Extract the [X, Y] coordinate from the center of the cell holding the provided text.  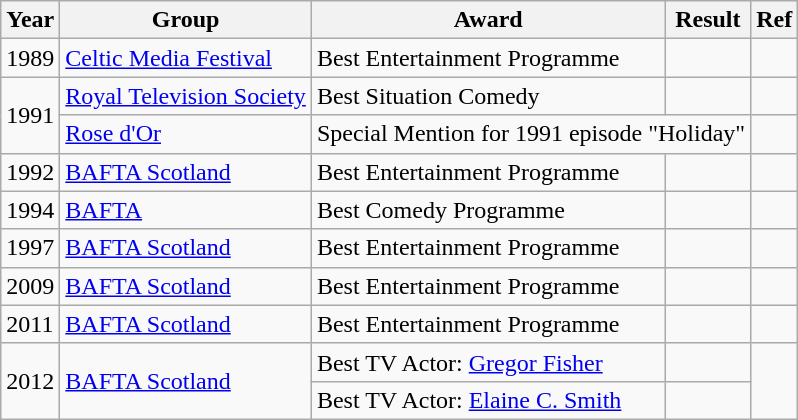
Best Situation Comedy [488, 96]
2009 [30, 286]
Royal Television Society [186, 96]
1992 [30, 172]
1989 [30, 58]
2011 [30, 324]
Group [186, 20]
Ref [774, 20]
Rose d'Or [186, 134]
Award [488, 20]
1997 [30, 248]
1991 [30, 115]
1994 [30, 210]
2012 [30, 381]
BAFTA [186, 210]
Result [708, 20]
Special Mention for 1991 episode "Holiday" [530, 134]
Celtic Media Festival [186, 58]
Best TV Actor: Gregor Fisher [488, 362]
Best TV Actor: Elaine C. Smith [488, 400]
Best Comedy Programme [488, 210]
Year [30, 20]
